Extract the (X, Y) coordinate from the center of the cell holding the provided text.  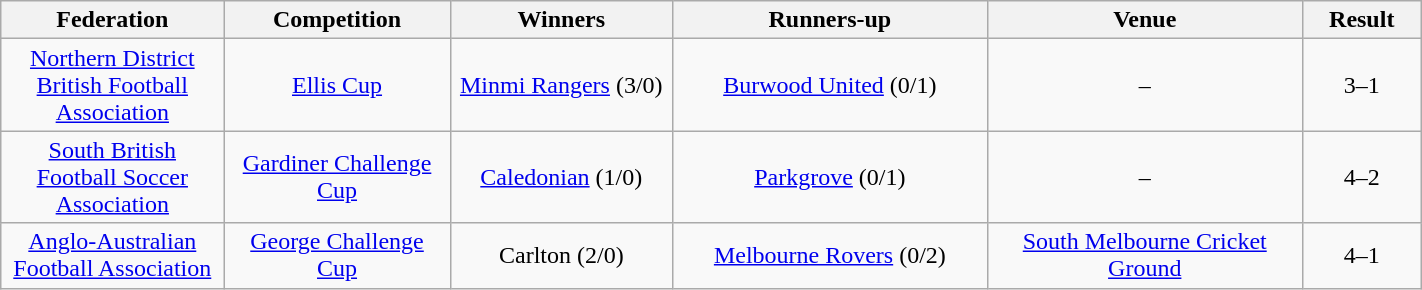
4–2 (1362, 177)
Burwood United (0/1) (830, 85)
South Melbourne Cricket Ground (1144, 256)
Northern District British Football Association (112, 85)
Venue (1144, 20)
Minmi Rangers (3/0) (561, 85)
George Challenge Cup (337, 256)
Caledonian (1/0) (561, 177)
Parkgrove (0/1) (830, 177)
Ellis Cup (337, 85)
Federation (112, 20)
Runners-up (830, 20)
4–1 (1362, 256)
Competition (337, 20)
Carlton (2/0) (561, 256)
Result (1362, 20)
Gardiner Challenge Cup (337, 177)
Anglo-Australian Football Association (112, 256)
South British Football Soccer Association (112, 177)
3–1 (1362, 85)
Winners (561, 20)
Melbourne Rovers (0/2) (830, 256)
